Search for the cell housing the specified text and yield its (x, y) center coordinate. 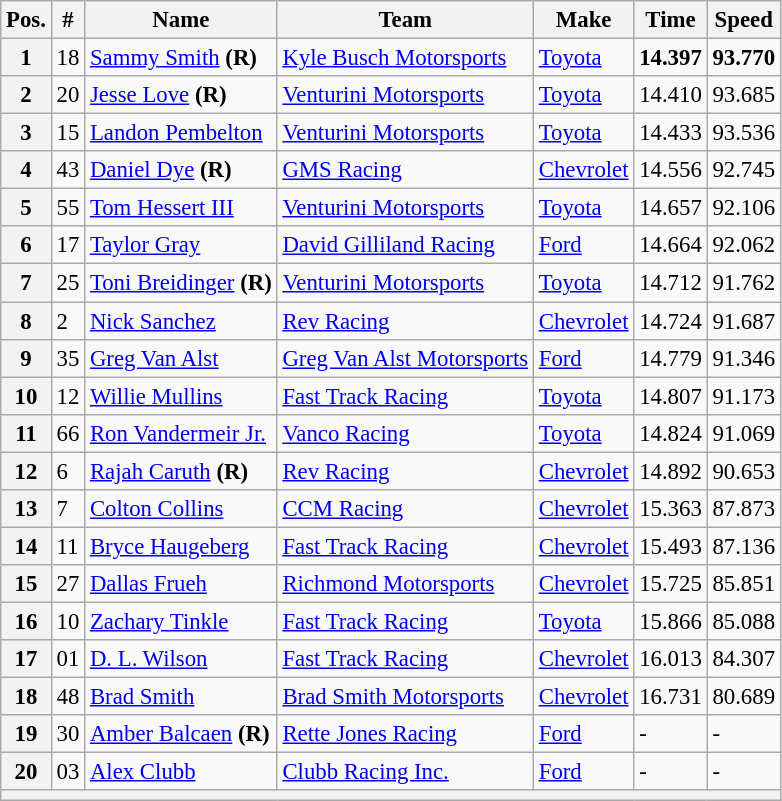
Zachary Tinkle (181, 621)
Willie Mullins (181, 396)
35 (68, 358)
16.013 (670, 659)
Rajah Caruth (R) (181, 471)
Team (405, 20)
14 (26, 546)
Name (181, 20)
84.307 (744, 659)
Brad Smith Motorsports (405, 697)
16 (26, 621)
9 (26, 358)
80.689 (744, 697)
3 (26, 133)
Greg Van Alst (181, 358)
Kyle Busch Motorsports (405, 58)
Richmond Motorsports (405, 584)
91.762 (744, 283)
25 (68, 283)
1 (26, 58)
48 (68, 697)
13 (26, 509)
Jesse Love (R) (181, 95)
Nick Sanchez (181, 321)
14.807 (670, 396)
14.556 (670, 170)
01 (68, 659)
Greg Van Alst Motorsports (405, 358)
14.712 (670, 283)
93.536 (744, 133)
Sammy Smith (R) (181, 58)
Toni Breidinger (R) (181, 283)
93.685 (744, 95)
14.657 (670, 208)
15.363 (670, 509)
D. L. Wilson (181, 659)
15.866 (670, 621)
Taylor Gray (181, 245)
Brad Smith (181, 697)
55 (68, 208)
Tom Hessert III (181, 208)
14.397 (670, 58)
14.433 (670, 133)
Rette Jones Racing (405, 734)
90.653 (744, 471)
91.069 (744, 433)
66 (68, 433)
14.779 (670, 358)
14.724 (670, 321)
Ron Vandermeir Jr. (181, 433)
87.136 (744, 546)
14.664 (670, 245)
Make (583, 20)
85.088 (744, 621)
85.851 (744, 584)
5 (26, 208)
Amber Balcaen (R) (181, 734)
Vanco Racing (405, 433)
15.725 (670, 584)
David Gilliland Racing (405, 245)
Speed (744, 20)
Bryce Haugeberg (181, 546)
91.687 (744, 321)
14.892 (670, 471)
92.745 (744, 170)
8 (26, 321)
Dallas Frueh (181, 584)
Pos. (26, 20)
CCM Racing (405, 509)
30 (68, 734)
43 (68, 170)
92.106 (744, 208)
Alex Clubb (181, 772)
27 (68, 584)
93.770 (744, 58)
Landon Pembelton (181, 133)
92.062 (744, 245)
03 (68, 772)
15.493 (670, 546)
87.873 (744, 509)
Clubb Racing Inc. (405, 772)
Daniel Dye (R) (181, 170)
Colton Collins (181, 509)
19 (26, 734)
14.824 (670, 433)
GMS Racing (405, 170)
91.173 (744, 396)
Time (670, 20)
# (68, 20)
16.731 (670, 697)
91.346 (744, 358)
4 (26, 170)
14.410 (670, 95)
